Detect which cell encompasses the target text, then output its (x, y) center coordinate. 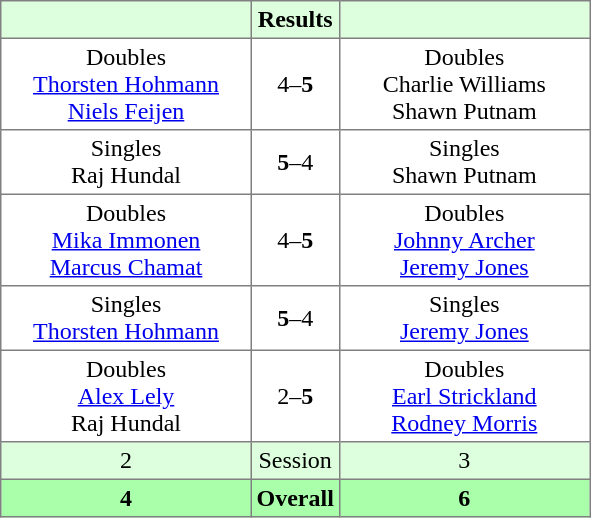
Overall (295, 498)
Session (295, 461)
SinglesJeremy Jones (464, 318)
4 (126, 498)
DoublesJohnny ArcherJeremy Jones (464, 240)
SinglesRaj Hundal (126, 162)
DoublesCharlie WilliamsShawn Putnam (464, 84)
DoublesEarl StricklandRodney Morris (464, 396)
DoublesThorsten HohmannNiels Feijen (126, 84)
Results (295, 20)
6 (464, 498)
DoublesAlex LelyRaj Hundal (126, 396)
3 (464, 461)
SinglesThorsten Hohmann (126, 318)
2–5 (295, 396)
SinglesShawn Putnam (464, 162)
2 (126, 461)
DoublesMika ImmonenMarcus Chamat (126, 240)
